Locate the cell with the specified text and output its [x, y] center coordinate. 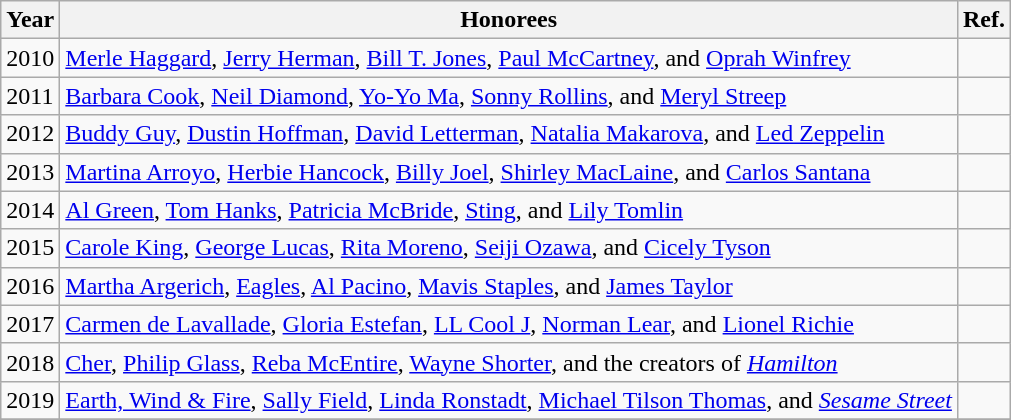
2010 [30, 58]
2019 [30, 400]
2017 [30, 324]
2016 [30, 286]
Cher, Philip Glass, Reba McEntire, Wayne Shorter, and the creators of Hamilton [509, 362]
Earth, Wind & Fire, Sally Field, Linda Ronstadt, Michael Tilson Thomas, and Sesame Street [509, 400]
Martha Argerich, Eagles, Al Pacino, Mavis Staples, and James Taylor [509, 286]
Carole King, George Lucas, Rita Moreno, Seiji Ozawa, and Cicely Tyson [509, 248]
2013 [30, 172]
2011 [30, 96]
Barbara Cook, Neil Diamond, Yo-Yo Ma, Sonny Rollins, and Meryl Streep [509, 96]
Martina Arroyo, Herbie Hancock, Billy Joel, Shirley MacLaine, and Carlos Santana [509, 172]
Year [30, 20]
Al Green, Tom Hanks, Patricia McBride, Sting, and Lily Tomlin [509, 210]
Merle Haggard, Jerry Herman, Bill T. Jones, Paul McCartney, and Oprah Winfrey [509, 58]
2015 [30, 248]
2018 [30, 362]
2014 [30, 210]
Buddy Guy, Dustin Hoffman, David Letterman, Natalia Makarova, and Led Zeppelin [509, 134]
Carmen de Lavallade, Gloria Estefan, LL Cool J, Norman Lear, and Lionel Richie [509, 324]
2012 [30, 134]
Ref. [984, 20]
Honorees [509, 20]
